For the text-containing cell, return its midpoint in [x, y] coordinate format. 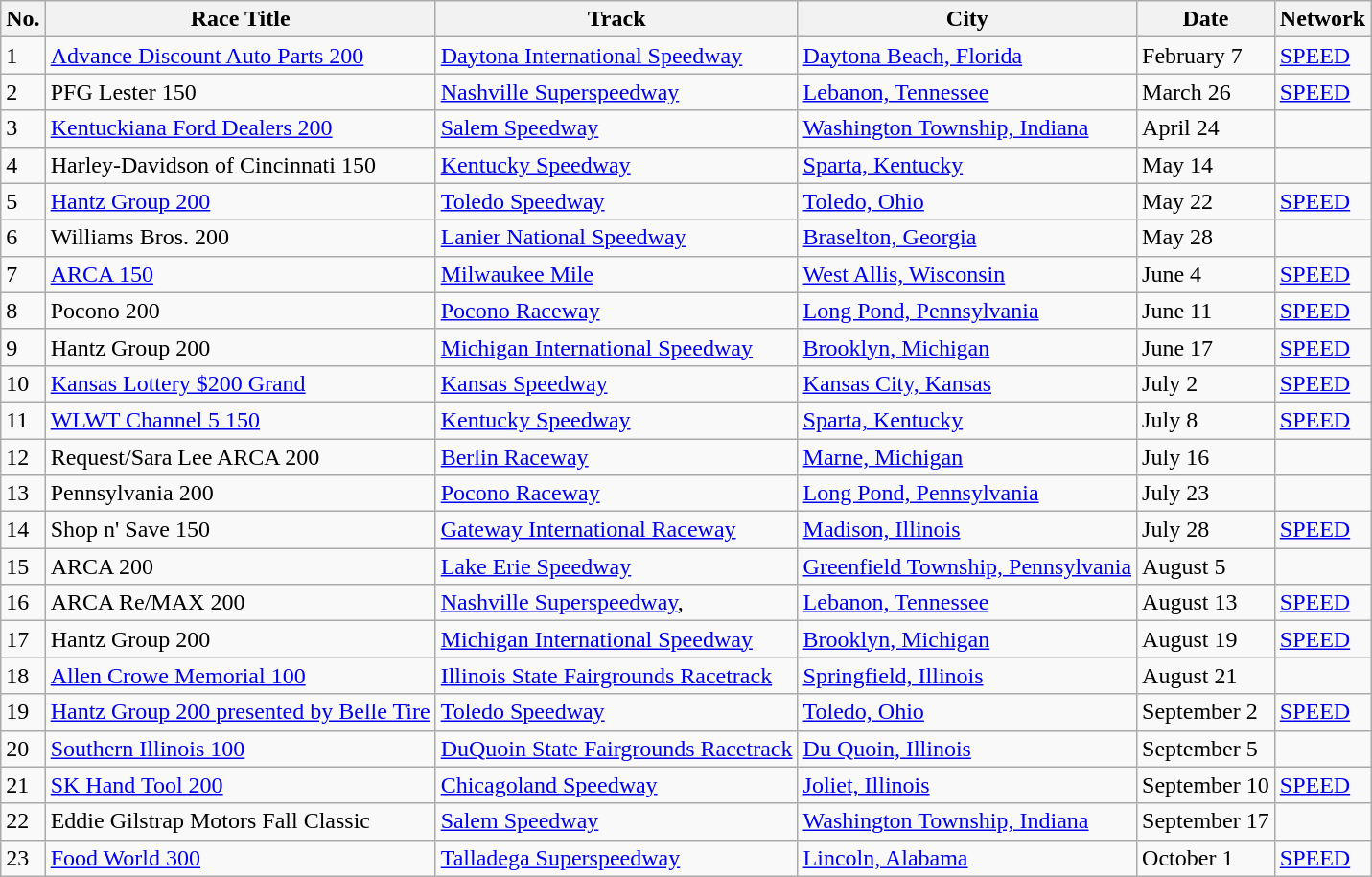
Daytona Beach, Florida [967, 56]
Nashville Superspeedway, [616, 603]
20 [23, 749]
October 1 [1206, 858]
Kansas Speedway [616, 383]
Kentuckiana Ford Dealers 200 [240, 128]
Harley-Davidson of Cincinnati 150 [240, 165]
ARCA 150 [240, 274]
Nashville Superspeedway [616, 92]
2 [23, 92]
5 [23, 201]
DuQuoin State Fairgrounds Racetrack [616, 749]
7 [23, 274]
September 5 [1206, 749]
Williams Bros. 200 [240, 238]
Date [1206, 19]
Milwaukee Mile [616, 274]
June 17 [1206, 347]
July 28 [1206, 530]
15 [23, 566]
July 23 [1206, 494]
Advance Discount Auto Parts 200 [240, 56]
13 [23, 494]
Southern Illinois 100 [240, 749]
September 10 [1206, 785]
City [967, 19]
Network [1322, 19]
No. [23, 19]
17 [23, 639]
16 [23, 603]
Du Quoin, Illinois [967, 749]
August 19 [1206, 639]
WLWT Channel 5 150 [240, 420]
19 [23, 712]
Joliet, Illinois [967, 785]
18 [23, 676]
Allen Crowe Memorial 100 [240, 676]
Shop n' Save 150 [240, 530]
SK Hand Tool 200 [240, 785]
9 [23, 347]
August 13 [1206, 603]
Pocono 200 [240, 311]
August 5 [1206, 566]
Greenfield Township, Pennsylvania [967, 566]
Springfield, Illinois [967, 676]
Illinois State Fairgrounds Racetrack [616, 676]
1 [23, 56]
Berlin Raceway [616, 457]
Request/Sara Lee ARCA 200 [240, 457]
3 [23, 128]
PFG Lester 150 [240, 92]
Lincoln, Alabama [967, 858]
8 [23, 311]
Track [616, 19]
21 [23, 785]
June 4 [1206, 274]
11 [23, 420]
10 [23, 383]
June 11 [1206, 311]
July 16 [1206, 457]
Pennsylvania 200 [240, 494]
ARCA 200 [240, 566]
6 [23, 238]
September 17 [1206, 821]
Gateway International Raceway [616, 530]
Lanier National Speedway [616, 238]
August 21 [1206, 676]
Lake Erie Speedway [616, 566]
July 2 [1206, 383]
ARCA Re/MAX 200 [240, 603]
Kansas City, Kansas [967, 383]
Eddie Gilstrap Motors Fall Classic [240, 821]
23 [23, 858]
Kansas Lottery $200 Grand [240, 383]
22 [23, 821]
May 14 [1206, 165]
February 7 [1206, 56]
Race Title [240, 19]
Talladega Superspeedway [616, 858]
September 2 [1206, 712]
Marne, Michigan [967, 457]
May 28 [1206, 238]
Madison, Illinois [967, 530]
14 [23, 530]
West Allis, Wisconsin [967, 274]
Braselton, Georgia [967, 238]
Chicagoland Speedway [616, 785]
Daytona International Speedway [616, 56]
12 [23, 457]
Hantz Group 200 presented by Belle Tire [240, 712]
March 26 [1206, 92]
May 22 [1206, 201]
April 24 [1206, 128]
Food World 300 [240, 858]
July 8 [1206, 420]
4 [23, 165]
